Extract the (X, Y) coordinate from the center of the cell holding the provided text.  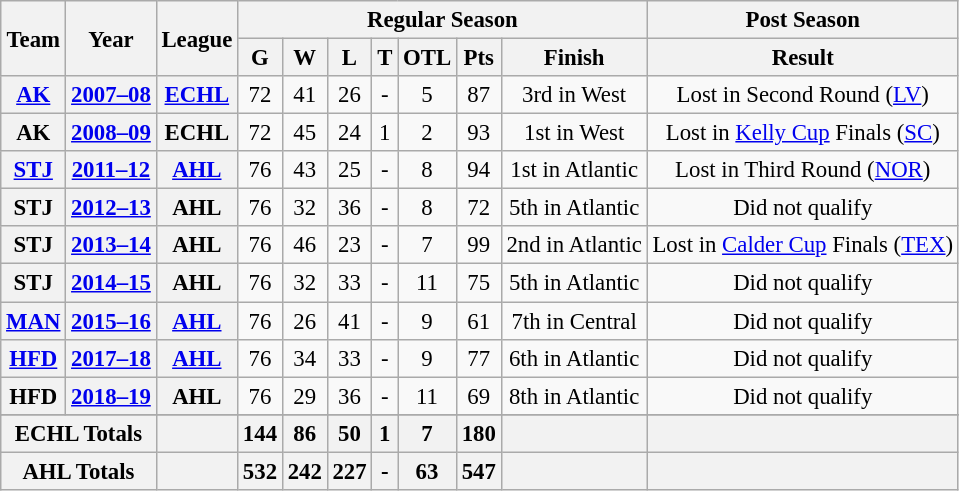
63 (428, 471)
2013–14 (111, 245)
144 (260, 433)
50 (350, 433)
24 (350, 133)
Lost in Kelly Cup Finals (SC) (802, 133)
77 (478, 358)
2011–12 (111, 170)
Regular Season (443, 20)
87 (478, 95)
2nd in Atlantic (574, 245)
46 (304, 245)
43 (304, 170)
3rd in West (574, 95)
W (304, 58)
2 (428, 133)
L (350, 58)
99 (478, 245)
Finish (574, 58)
1st in West (574, 133)
1st in Atlantic (574, 170)
29 (304, 396)
Team (34, 38)
2014–15 (111, 283)
G (260, 58)
2018–19 (111, 396)
532 (260, 471)
AHL Totals (78, 471)
Post Season (802, 20)
2015–16 (111, 321)
Lost in Third Round (NOR) (802, 170)
Lost in Second Round (LV) (802, 95)
2008–09 (111, 133)
180 (478, 433)
25 (350, 170)
8th in Atlantic (574, 396)
ECHL Totals (78, 433)
2007–08 (111, 95)
2012–13 (111, 208)
547 (478, 471)
League (196, 38)
45 (304, 133)
23 (350, 245)
94 (478, 170)
86 (304, 433)
Pts (478, 58)
227 (350, 471)
93 (478, 133)
OTL (428, 58)
242 (304, 471)
2017–18 (111, 358)
T (385, 58)
69 (478, 396)
61 (478, 321)
34 (304, 358)
5 (428, 95)
75 (478, 283)
Lost in Calder Cup Finals (TEX) (802, 245)
MAN (34, 321)
7th in Central (574, 321)
Year (111, 38)
6th in Atlantic (574, 358)
Result (802, 58)
